Identify which cell holds the provided text, then report its (x, y) central coordinate. 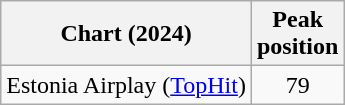
Peakposition (297, 34)
Estonia Airplay (TopHit) (126, 85)
79 (297, 85)
Chart (2024) (126, 34)
